Return the [x, y] coordinate for the center point of the cell that contains the specified text.  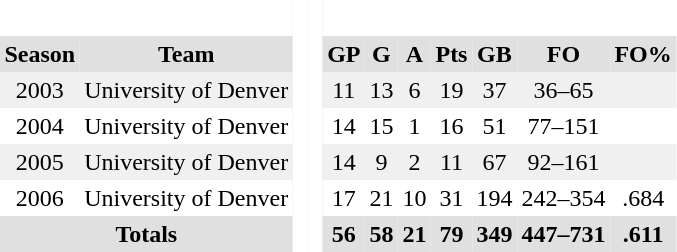
6 [414, 90]
10 [414, 198]
15 [382, 126]
194 [494, 198]
92–161 [564, 162]
Pts [452, 54]
349 [494, 234]
Team [186, 54]
16 [452, 126]
51 [494, 126]
242–354 [564, 198]
31 [452, 198]
.684 [643, 198]
.611 [643, 234]
58 [382, 234]
447–731 [564, 234]
FO [564, 54]
G [382, 54]
77–151 [564, 126]
1 [414, 126]
2 [414, 162]
67 [494, 162]
2004 [40, 126]
A [414, 54]
79 [452, 234]
37 [494, 90]
Totals [146, 234]
FO% [643, 54]
GP [344, 54]
GB [494, 54]
19 [452, 90]
56 [344, 234]
13 [382, 90]
2006 [40, 198]
17 [344, 198]
2005 [40, 162]
36–65 [564, 90]
9 [382, 162]
2003 [40, 90]
Season [40, 54]
